Scan for the cell matching the given text and deliver its (x, y) coordinate at center. 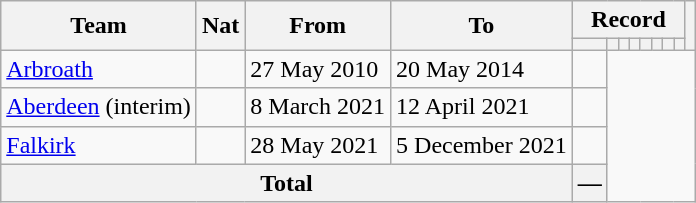
To (482, 26)
From (318, 26)
Total (286, 183)
28 May 2021 (318, 145)
Nat (220, 26)
12 April 2021 (482, 107)
27 May 2010 (318, 69)
Aberdeen (interim) (99, 107)
Record (628, 20)
Arbroath (99, 69)
8 March 2021 (318, 107)
Team (99, 26)
Falkirk (99, 145)
5 December 2021 (482, 145)
— (590, 183)
20 May 2014 (482, 69)
